Scan for the cell matching the given text and deliver its [X, Y] coordinate at center. 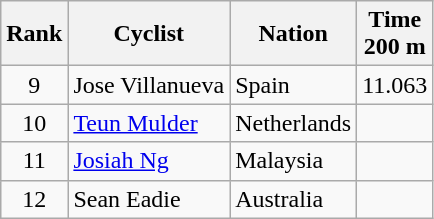
11.063 [395, 85]
Cyclist [149, 34]
Teun Mulder [149, 123]
9 [34, 85]
Rank [34, 34]
Malaysia [294, 161]
Nation [294, 34]
Netherlands [294, 123]
Jose Villanueva [149, 85]
Spain [294, 85]
Josiah Ng [149, 161]
Time200 m [395, 34]
10 [34, 123]
Sean Eadie [149, 199]
11 [34, 161]
Australia [294, 199]
12 [34, 199]
